Search for the cell housing the specified text and yield its [x, y] center coordinate. 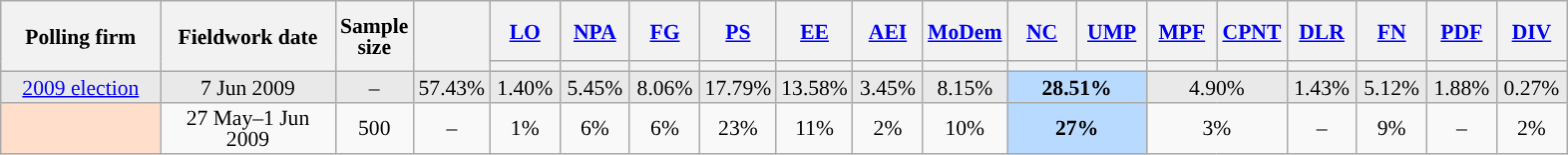
1% [525, 128]
Polling firm [81, 36]
Samplesize [374, 36]
2009 election [81, 86]
NC [1042, 31]
CPNT [1252, 31]
28.51% [1077, 86]
57.43% [451, 86]
0.27% [1531, 86]
23% [738, 128]
FG [664, 31]
27 May–1 Jun 2009 [247, 128]
3% [1217, 128]
DLR [1322, 31]
UMP [1112, 31]
10% [965, 128]
17.79% [738, 86]
11% [814, 128]
1.40% [525, 86]
LO [525, 31]
PS [738, 31]
1.43% [1322, 86]
27% [1077, 128]
5.12% [1391, 86]
PDF [1461, 31]
8.06% [664, 86]
Fieldwork date [247, 36]
EE [814, 31]
7 Jun 2009 [247, 86]
8.15% [965, 86]
FN [1391, 31]
NPA [594, 31]
5.45% [594, 86]
9% [1391, 128]
MoDem [965, 31]
500 [374, 128]
1.88% [1461, 86]
MPF [1182, 31]
13.58% [814, 86]
4.90% [1217, 86]
AEI [888, 31]
DIV [1531, 31]
3.45% [888, 86]
